Output the (X, Y) coordinate of the center of the cell containing the given text.  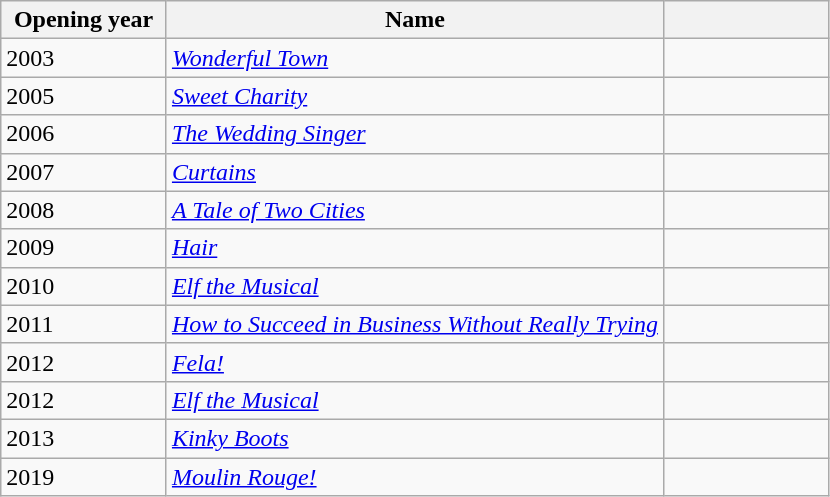
2013 (84, 438)
Sweet Charity (414, 96)
2006 (84, 134)
Fela! (414, 362)
The Wedding Singer (414, 134)
Name (414, 20)
2011 (84, 324)
Kinky Boots (414, 438)
2010 (84, 286)
Opening year (84, 20)
2019 (84, 477)
A Tale of Two Cities (414, 210)
How to Succeed in Business Without Really Trying (414, 324)
2005 (84, 96)
2008 (84, 210)
2003 (84, 58)
Curtains (414, 172)
Hair (414, 248)
2007 (84, 172)
Moulin Rouge! (414, 477)
2009 (84, 248)
Wonderful Town (414, 58)
